Provide the [X, Y] coordinate of the cell's center where the given text is located.  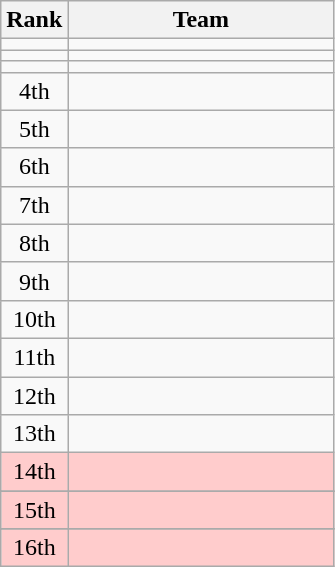
Team [201, 20]
5th [34, 129]
13th [34, 434]
8th [34, 243]
Rank [34, 20]
7th [34, 205]
4th [34, 91]
16th [34, 548]
12th [34, 395]
14th [34, 472]
6th [34, 167]
15th [34, 510]
9th [34, 281]
10th [34, 319]
11th [34, 357]
